Identify which cell holds the provided text, then report its [X, Y] central coordinate. 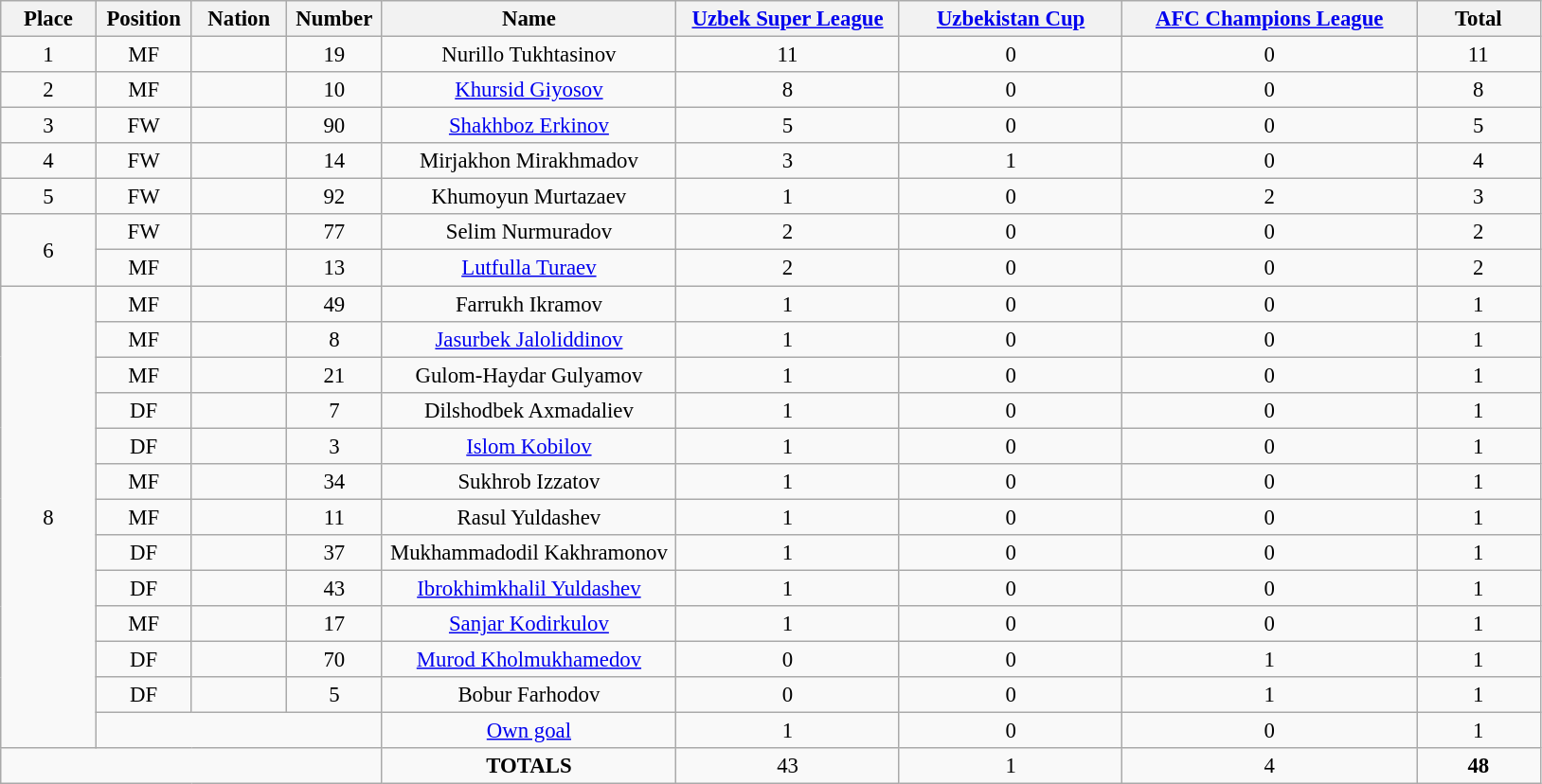
Farrukh Ikramov [529, 304]
Dilshodbek Axmadaliev [529, 410]
TOTALS [529, 766]
Shakhboz Erkinov [529, 126]
AFC Champions League [1269, 19]
Position [144, 19]
Gulom-Haydar Gulyamov [529, 375]
Own goal [529, 731]
Nurillo Tukhtasinov [529, 55]
Khursid Giyosov [529, 90]
70 [335, 660]
Nation [239, 19]
13 [335, 268]
Ibrokhimkhalil Yuldashev [529, 588]
17 [335, 624]
Islom Kobilov [529, 446]
37 [335, 553]
Murod Kholmukhamedov [529, 660]
Selim Nurmuradov [529, 232]
Sukhrob Izzatov [529, 482]
49 [335, 304]
Khumoyun Murtazaev [529, 197]
77 [335, 232]
7 [335, 410]
6 [49, 250]
Total [1479, 19]
Jasurbek Jaloliddinov [529, 339]
Mukhammadodil Kakhramonov [529, 553]
14 [335, 161]
Uzbekistan Cup [1011, 19]
48 [1479, 766]
92 [335, 197]
Bobur Farhodov [529, 695]
34 [335, 482]
Lutfulla Turaev [529, 268]
21 [335, 375]
10 [335, 90]
Mirjakhon Mirakhmadov [529, 161]
Name [529, 19]
Uzbek Super League [788, 19]
19 [335, 55]
Sanjar Kodirkulov [529, 624]
Place [49, 19]
Number [335, 19]
Rasul Yuldashev [529, 517]
90 [335, 126]
